Provide the (x, y) coordinate of the cell's center where the given text is located.  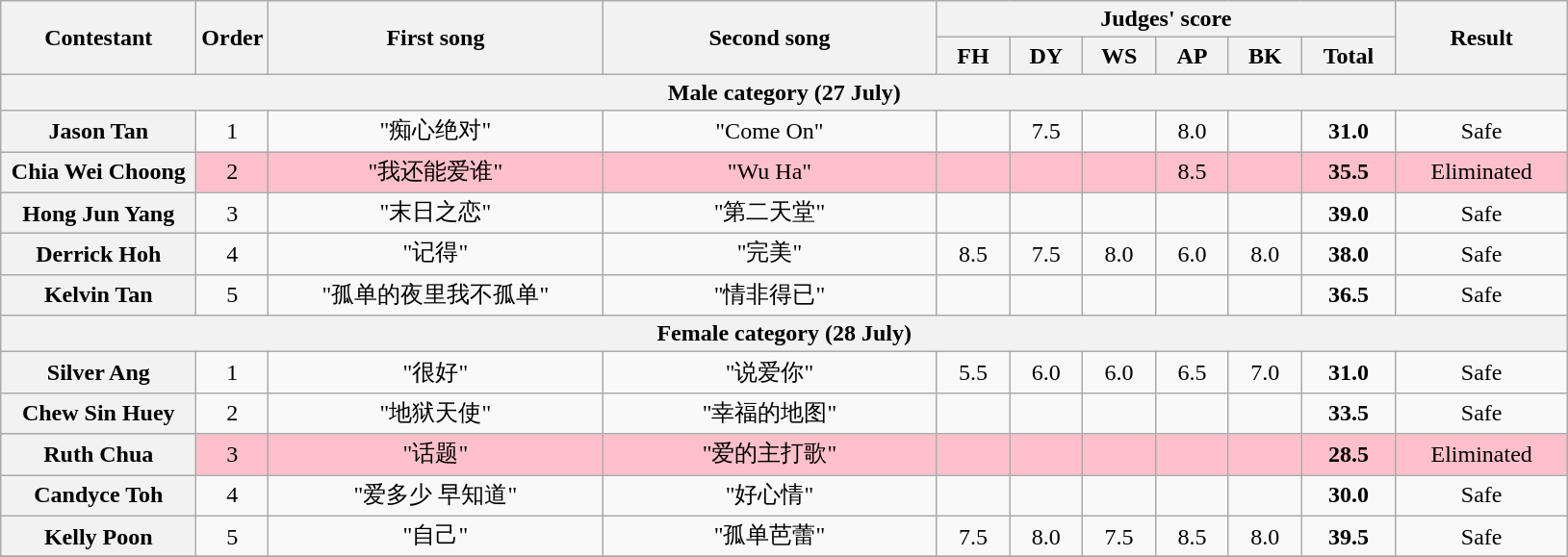
"末日之恋" (435, 214)
30.0 (1348, 496)
"好心情" (770, 496)
"痴心绝对" (435, 131)
Derrick Hoh (98, 254)
AP (1193, 56)
Total (1348, 56)
"完美" (770, 254)
Contestant (98, 38)
39.5 (1348, 537)
"很好" (435, 373)
Judges' score (1167, 19)
5.5 (973, 373)
DY (1046, 56)
36.5 (1348, 294)
"爱的主打歌" (770, 454)
"Wu Ha" (770, 173)
6.5 (1193, 373)
"孤单的夜里我不孤单" (435, 294)
39.0 (1348, 214)
"Come On" (770, 131)
Kelly Poon (98, 537)
Chew Sin Huey (98, 414)
"自己" (435, 537)
Jason Tan (98, 131)
28.5 (1348, 454)
Female category (28 July) (784, 334)
"第二天堂" (770, 214)
Candyce Toh (98, 496)
FH (973, 56)
Hong Jun Yang (98, 214)
"话题" (435, 454)
Silver Ang (98, 373)
BK (1265, 56)
Result (1482, 38)
Ruth Chua (98, 454)
"幸福的地图" (770, 414)
Chia Wei Choong (98, 173)
"说爱你" (770, 373)
"记得" (435, 254)
38.0 (1348, 254)
"爱多少 早知道" (435, 496)
Kelvin Tan (98, 294)
WS (1119, 56)
Male category (27 July) (784, 92)
"孤单芭蕾" (770, 537)
35.5 (1348, 173)
"情非得已" (770, 294)
7.0 (1265, 373)
"我还能爱谁" (435, 173)
Order (233, 38)
33.5 (1348, 414)
"地狱天使" (435, 414)
First song (435, 38)
Second song (770, 38)
